Return the (x, y) coordinate for the center point of the cell that contains the specified text.  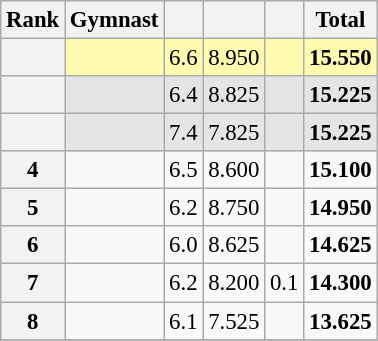
8.200 (234, 283)
14.300 (340, 283)
7.825 (234, 133)
6.1 (184, 321)
8.750 (234, 208)
Gymnast (114, 20)
8.825 (234, 95)
15.100 (340, 170)
4 (33, 170)
14.950 (340, 208)
14.625 (340, 245)
6.5 (184, 170)
8.600 (234, 170)
7.525 (234, 321)
7.4 (184, 133)
8.950 (234, 58)
8.625 (234, 245)
15.550 (340, 58)
0.1 (284, 283)
6 (33, 245)
Total (340, 20)
Rank (33, 20)
7 (33, 283)
13.625 (340, 321)
6.6 (184, 58)
6.4 (184, 95)
6.0 (184, 245)
5 (33, 208)
8 (33, 321)
